From the cell containing the given text, extract its center point as (X, Y) coordinate. 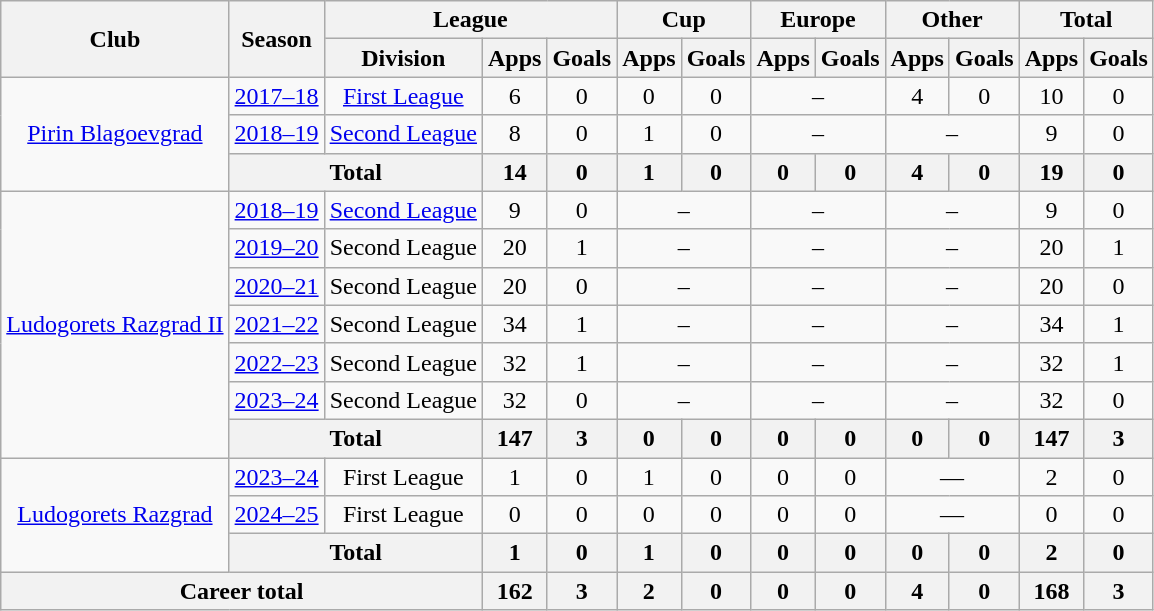
6 (514, 96)
162 (514, 591)
2017–18 (276, 96)
2024–25 (276, 515)
168 (1051, 591)
2022–23 (276, 362)
19 (1051, 172)
Division (403, 58)
2020–21 (276, 286)
Ludogorets Razgrad II (115, 324)
Season (276, 39)
10 (1051, 96)
2019–20 (276, 248)
14 (514, 172)
Other (952, 20)
Club (115, 39)
8 (514, 134)
Career total (242, 591)
Europe (818, 20)
Ludogorets Razgrad (115, 515)
League (470, 20)
Pirin Blagoevgrad (115, 134)
2021–22 (276, 324)
Cup (684, 20)
